Output the [X, Y] coordinate of the center of the cell containing the given text.  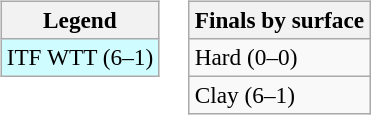
Clay (6–1) [279, 95]
Finals by surface [279, 20]
Hard (0–0) [279, 57]
ITF WTT (6–1) [80, 57]
Legend [80, 20]
